For the text-containing cell, return its midpoint in (X, Y) coordinate format. 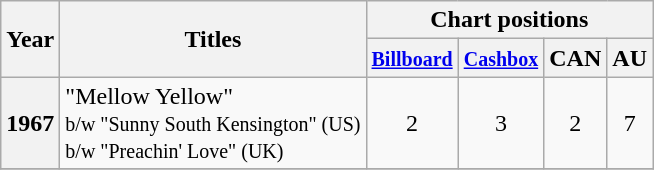
1967 (30, 123)
3 (501, 123)
Chart positions (509, 20)
7 (630, 123)
Cashbox (501, 58)
"Mellow Yellow"b/w "Sunny South Kensington" (US)b/w "Preachin' Love" (UK) (213, 123)
AU (630, 58)
Titles (213, 39)
CAN (576, 58)
Year (30, 39)
Billboard (412, 58)
